Extract the (X, Y) coordinate from the center of the cell holding the provided text.  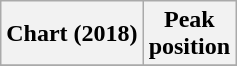
Peak position (189, 34)
Chart (2018) (72, 34)
